Return the [X, Y] coordinate for the center point of the cell that contains the specified text.  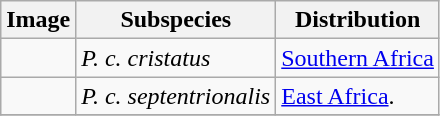
Southern Africa [358, 58]
Distribution [358, 20]
East Africa. [358, 96]
P. c. cristatus [176, 58]
Image [38, 20]
Subspecies [176, 20]
P. c. septentrionalis [176, 96]
